Capture the cell that displays the provided text and extract its [x, y] central coordinate. 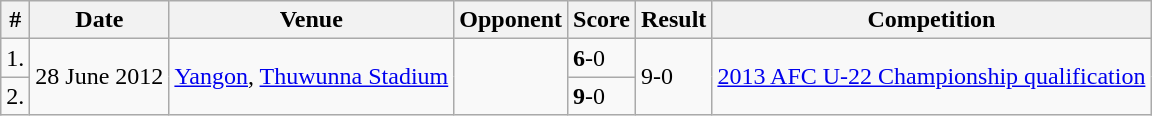
Competition [932, 20]
28 June 2012 [100, 77]
6-0 [602, 58]
2. [16, 96]
Score [602, 20]
# [16, 20]
Opponent [511, 20]
Venue [312, 20]
Yangon, Thuwunna Stadium [312, 77]
Result [673, 20]
1. [16, 58]
Date [100, 20]
2013 AFC U-22 Championship qualification [932, 77]
